Find where the given text appears and provide that cell's center as (X, Y) coordinate. 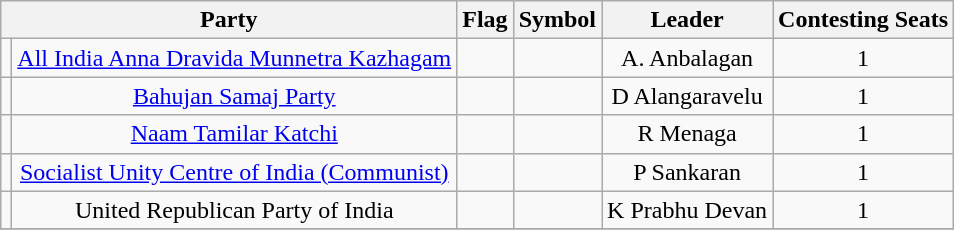
Contesting Seats (864, 20)
All India Anna Dravida Munnetra Kazhagam (234, 58)
Flag (485, 20)
Party (229, 20)
K Prabhu Devan (688, 210)
Socialist Unity Centre of India (Communist) (234, 172)
Naam Tamilar Katchi (234, 134)
A. Anbalagan (688, 58)
Leader (688, 20)
R Menaga (688, 134)
Bahujan Samaj Party (234, 96)
P Sankaran (688, 172)
United Republican Party of India (234, 210)
D Alangaravelu (688, 96)
Symbol (557, 20)
